From the cell containing the given text, extract its center point as (x, y) coordinate. 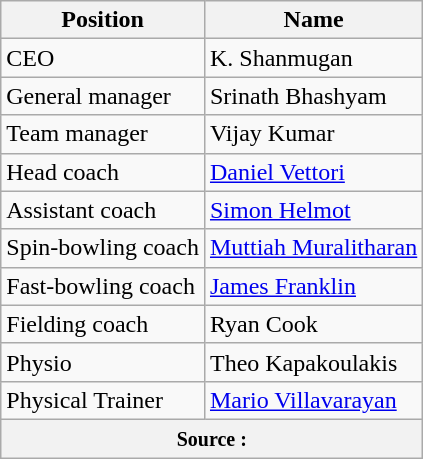
Name (313, 20)
Ryan Cook (313, 324)
Spin-bowling coach (103, 248)
Physical Trainer (103, 400)
Mario Villavarayan (313, 400)
K. Shanmugan (313, 58)
Assistant coach (103, 210)
Theo Kapakoulakis (313, 362)
Source : (212, 438)
CEO (103, 58)
Srinath Bhashyam (313, 96)
General manager (103, 96)
Fast-bowling coach (103, 286)
Daniel Vettori (313, 172)
Simon Helmot (313, 210)
Team manager (103, 134)
Head coach (103, 172)
Muttiah Muralitharan (313, 248)
Fielding coach (103, 324)
Vijay Kumar (313, 134)
Position (103, 20)
James Franklin (313, 286)
Physio (103, 362)
